Pinpoint the cell where the given text exists, returning its (X, Y) midpoint coordinate. 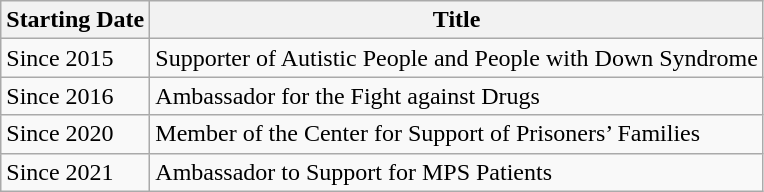
Supporter of Autistic People and People with Down Syndrome (457, 58)
Since 2020 (76, 134)
Title (457, 20)
Since 2021 (76, 172)
Ambassador for the Fight against Drugs (457, 96)
Member of the Center for Support of Prisoners’ Families (457, 134)
Since 2015 (76, 58)
Starting Date (76, 20)
Since 2016 (76, 96)
Ambassador to Support for MPS Patients (457, 172)
